Return the (x, y) coordinate for the center point of the cell that contains the specified text.  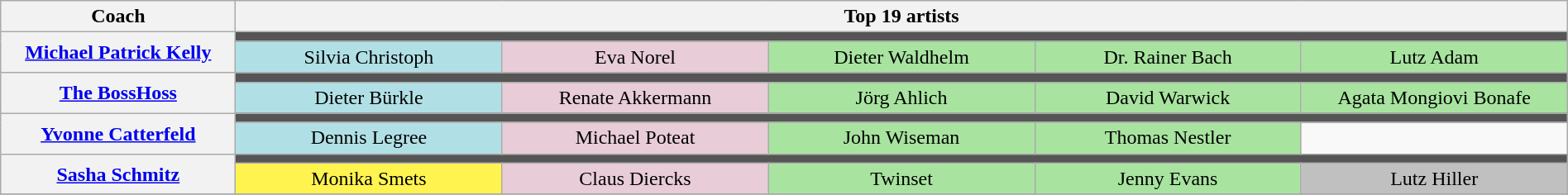
Silvia Christoph (369, 57)
Michael Poteat (635, 138)
Dennis Legree (369, 138)
John Wiseman (901, 138)
The BossHoss (118, 93)
Jenny Evans (1168, 178)
Monika Smets (369, 178)
Jörg Ahlich (901, 97)
Top 19 artists (901, 17)
Dieter Bürkle (369, 97)
Sasha Schmitz (118, 174)
Lutz Adam (1434, 57)
Coach (118, 17)
David Warwick (1168, 97)
Thomas Nestler (1168, 138)
Dr. Rainer Bach (1168, 57)
Claus Diercks (635, 178)
Michael Patrick Kelly (118, 53)
Renate Akkermann (635, 97)
Agata Mongiovi Bonafe (1434, 97)
Yvonne Catterfeld (118, 134)
Twinset (901, 178)
Dieter Waldhelm (901, 57)
Eva Norel (635, 57)
Lutz Hiller (1434, 178)
